For the text-containing cell, return its midpoint in (X, Y) coordinate format. 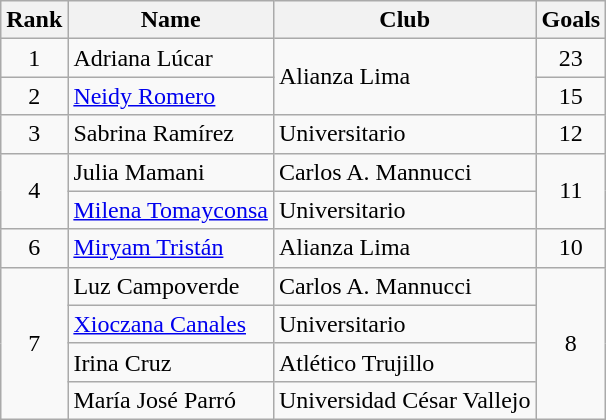
Irina Cruz (171, 362)
Julia Mamani (171, 172)
Miryam Tristán (171, 248)
Adriana Lúcar (171, 58)
23 (571, 58)
Luz Campoverde (171, 286)
10 (571, 248)
3 (34, 134)
12 (571, 134)
Goals (571, 20)
4 (34, 191)
15 (571, 96)
Atlético Trujillo (404, 362)
Milena Tomayconsa (171, 210)
Universidad César Vallejo (404, 400)
1 (34, 58)
Sabrina Ramírez (171, 134)
Club (404, 20)
Xioczana Canales (171, 324)
Name (171, 20)
6 (34, 248)
11 (571, 191)
María José Parró (171, 400)
7 (34, 343)
2 (34, 96)
Neidy Romero (171, 96)
Rank (34, 20)
8 (571, 343)
